Scan for the cell matching the given text and deliver its (x, y) coordinate at center. 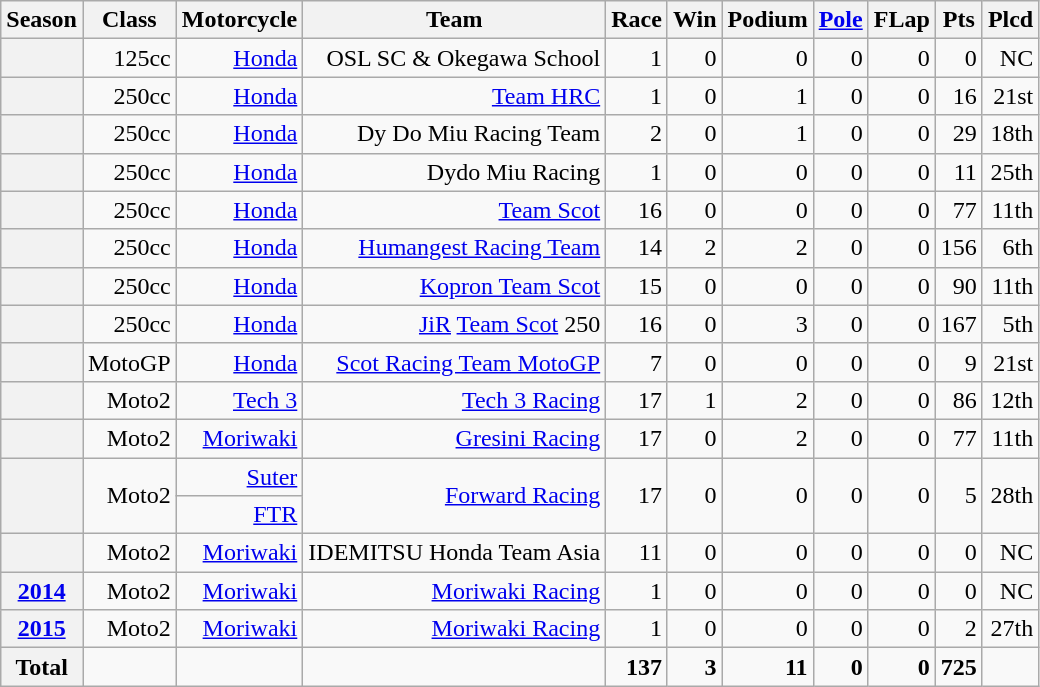
2015 (42, 629)
90 (958, 286)
FLap (902, 20)
FTR (240, 515)
167 (958, 324)
7 (637, 362)
25th (1010, 172)
27th (1010, 629)
Suter (240, 477)
Gresini Racing (454, 438)
137 (637, 667)
12th (1010, 400)
Pole (840, 20)
OSL SC & Okegawa School (454, 58)
Team HRC (454, 96)
IDEMITSU Honda Team Asia (454, 553)
Scot Racing Team MotoGP (454, 362)
6th (1010, 248)
2014 (42, 591)
14 (637, 248)
Tech 3 (240, 400)
5th (1010, 324)
Dy Do Miu Racing Team (454, 134)
15 (637, 286)
Season (42, 20)
Pts (958, 20)
Dydo Miu Racing (454, 172)
9 (958, 362)
Team Scot (454, 210)
Podium (768, 20)
MotoGP (129, 362)
Class (129, 20)
725 (958, 667)
Win (694, 20)
28th (1010, 496)
Humangest Racing Team (454, 248)
Forward Racing (454, 496)
18th (1010, 134)
86 (958, 400)
29 (958, 134)
JiR Team Scot 250 (454, 324)
Tech 3 Racing (454, 400)
5 (958, 496)
125cc (129, 58)
Total (42, 667)
156 (958, 248)
Motorcycle (240, 20)
Plcd (1010, 20)
Team (454, 20)
Race (637, 20)
Kopron Team Scot (454, 286)
